Scan for the cell matching the given text and deliver its (X, Y) coordinate at center. 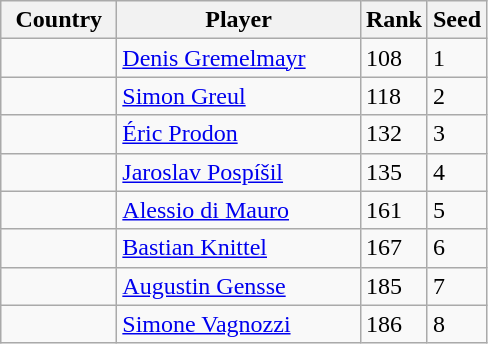
7 (456, 286)
118 (394, 96)
5 (456, 210)
Player (239, 20)
Rank (394, 20)
Augustin Gensse (239, 286)
167 (394, 248)
186 (394, 324)
108 (394, 58)
Alessio di Mauro (239, 210)
132 (394, 134)
Simon Greul (239, 96)
Éric Prodon (239, 134)
6 (456, 248)
Simone Vagnozzi (239, 324)
1 (456, 58)
Bastian Knittel (239, 248)
Denis Gremelmayr (239, 58)
161 (394, 210)
185 (394, 286)
3 (456, 134)
Seed (456, 20)
Country (59, 20)
135 (394, 172)
Jaroslav Pospíšil (239, 172)
2 (456, 96)
4 (456, 172)
8 (456, 324)
